Scan for the cell matching the given text and deliver its [X, Y] coordinate at center. 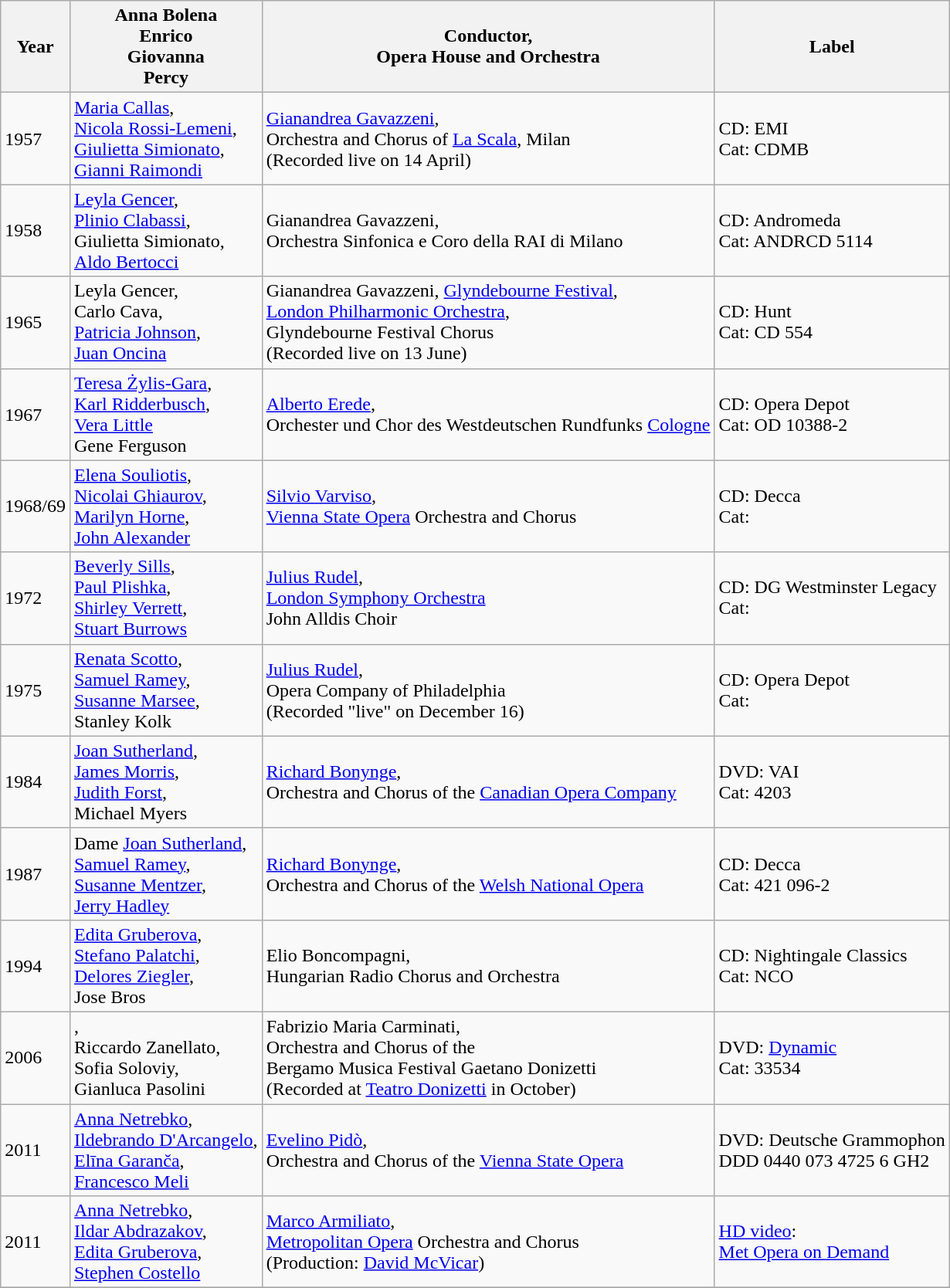
CD: Opera DepotCat: OD 10388-2 [832, 414]
Conductor,Opera House and Orchestra [488, 46]
Anna Netrebko,Ildebrando D'Arcangelo,Elīna Garanča,Francesco Meli [165, 1151]
CD: DeccaCat: [832, 507]
CD: Nightingale ClassicsCat: NCO [832, 965]
1958 [36, 230]
Gianandrea Gavazzeni, Glyndebourne Festival,London Philharmonic Orchestra,Glyndebourne Festival Chorus(Recorded live on 13 June) [488, 323]
Richard Bonynge,Orchestra and Chorus of the Canadian Opera Company [488, 781]
Gianandrea Gavazzeni,Orchestra Sinfonica e Coro della RAI di Milano [488, 230]
1984 [36, 781]
Anna Netrebko,Ildar Abdrazakov,Edita Gruberova,Stephen Costello [165, 1242]
Leyla Gencer,Carlo Cava,Patricia Johnson,Juan Oncina [165, 323]
1968/69 [36, 507]
CD: AndromedaCat: ANDRCD 5114 [832, 230]
1987 [36, 874]
,Riccardo Zanellato,Sofia Soloviy,Gianluca Pasolini [165, 1058]
DVD: DynamicCat: 33534 [832, 1058]
Silvio Varviso,Vienna State Opera Orchestra and Chorus [488, 507]
1972 [36, 598]
Evelino Pidò, Orchestra and Chorus of the Vienna State Opera [488, 1151]
CD: Opera DepotCat: [832, 690]
1994 [36, 965]
Teresa Żylis-Gara,Karl Ridderbusch,Vera LittleGene Ferguson [165, 414]
Julius Rudel,Opera Company of Philadelphia(Recorded "live" on December 16) [488, 690]
CD: Decca Cat: 421 096-2 [832, 874]
Joan Sutherland,James Morris,Judith Forst,Michael Myers [165, 781]
DVD: VAICat: 4203 [832, 781]
Year [36, 46]
CD: EMICat: CDMB [832, 139]
HD video:Met Opera on Demand [832, 1242]
Elio Boncompagni,Hungarian Radio Chorus and Orchestra [488, 965]
1967 [36, 414]
Richard Bonynge,Orchestra and Chorus of the Welsh National Opera [488, 874]
Alberto Erede,Orchester und Chor des Westdeutschen Rundfunks Cologne [488, 414]
Leyla Gencer,Plinio Clabassi,Giulietta Simionato,Aldo Bertocci [165, 230]
Gianandrea Gavazzeni,Orchestra and Chorus of La Scala, Milan(Recorded live on 14 April) [488, 139]
Label [832, 46]
Maria Callas,Nicola Rossi-Lemeni,Giulietta Simionato,Gianni Raimondi [165, 139]
Dame Joan Sutherland,Samuel Ramey,Susanne Mentzer,Jerry Hadley [165, 874]
CD: DG Westminster LegacyCat: [832, 598]
DVD: Deutsche Grammophon DDD 0440 073 4725 6 GH2 [832, 1151]
Edita Gruberova,Stefano Palatchi,Delores Ziegler,Jose Bros [165, 965]
Julius Rudel,London Symphony OrchestraJohn Alldis Choir [488, 598]
Renata Scotto,Samuel Ramey,Susanne Marsee,Stanley Kolk [165, 690]
Fabrizio Maria Carminati,Orchestra and Chorus of theBergamo Musica Festival Gaetano Donizetti(Recorded at Teatro Donizetti in October) [488, 1058]
Marco Armiliato,Metropolitan Opera Orchestra and Chorus(Production: David McVicar) [488, 1242]
1975 [36, 690]
1965 [36, 323]
1957 [36, 139]
2006 [36, 1058]
CD: HuntCat: CD 554 [832, 323]
Beverly Sills,Paul Plishka,Shirley Verrett,Stuart Burrows [165, 598]
Elena Souliotis,Nicolai Ghiaurov,Marilyn Horne,John Alexander [165, 507]
Anna BolenaEnricoGiovannaPercy [165, 46]
